Extract the (x, y) coordinate from the center of the cell holding the provided text.  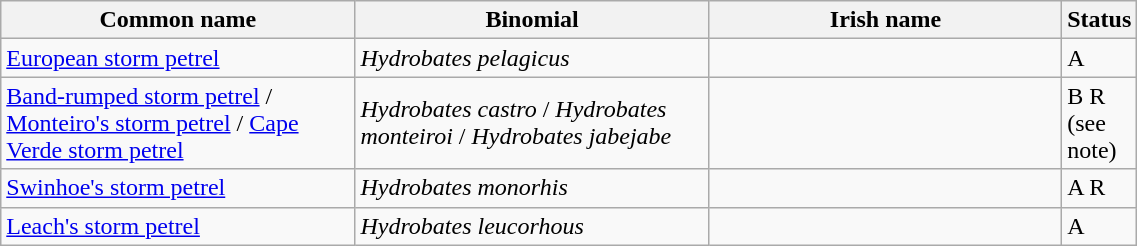
Hydrobates monorhis (532, 188)
Hydrobates pelagicus (532, 58)
Common name (178, 20)
B R (see note) (1100, 123)
European storm petrel (178, 58)
Swinhoe's storm petrel (178, 188)
Leach's storm petrel (178, 226)
Binomial (532, 20)
Band-rumped storm petrel / Monteiro's storm petrel / Cape Verde storm petrel (178, 123)
Hydrobates leucorhous (532, 226)
Hydrobates castro / Hydrobates monteiroi / Hydrobates jabejabe (532, 123)
Irish name (885, 20)
Status (1100, 20)
A R (1100, 188)
